Detect which cell encompasses the target text, then output its [x, y] center coordinate. 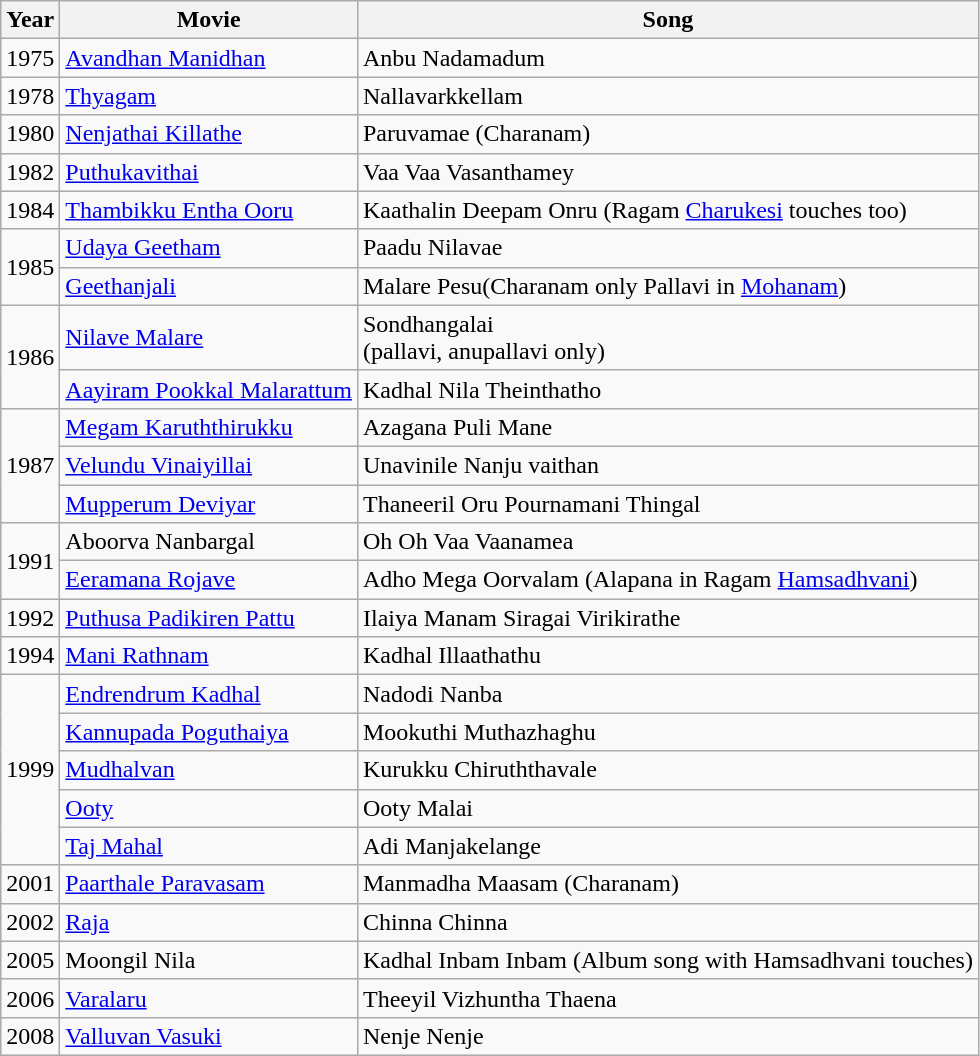
1984 [30, 210]
Nilave Malare [209, 338]
Unavinile Nanju vaithan [668, 465]
1982 [30, 172]
Year [30, 20]
Kadhal Illaathathu [668, 656]
2008 [30, 1036]
Geethanjali [209, 286]
Manmadha Maasam (Charanam) [668, 884]
Moongil Nila [209, 960]
1991 [30, 561]
Nenjathai Killathe [209, 134]
1980 [30, 134]
Aayiram Pookkal Malarattum [209, 389]
Mani Rathnam [209, 656]
Velundu Vinaiyillai [209, 465]
Mudhalvan [209, 770]
Varalaru [209, 998]
Megam Karuththirukku [209, 427]
Vaa Vaa Vasanthamey [668, 172]
Raja [209, 922]
Kaathalin Deepam Onru (Ragam Charukesi touches too) [668, 210]
Puthusa Padikiren Pattu [209, 618]
1978 [30, 96]
Eeramana Rojave [209, 580]
Paruvamae (Charanam) [668, 134]
Aboorva Nanbargal [209, 542]
2001 [30, 884]
Thaneeril Oru Pournamani Thingal [668, 503]
Movie [209, 20]
Paarthale Paravasam [209, 884]
Theeyil Vizhuntha Thaena [668, 998]
1992 [30, 618]
Nenje Nenje [668, 1036]
Ooty [209, 808]
Oh Oh Vaa Vaanamea [668, 542]
1986 [30, 356]
Puthukavithai [209, 172]
Adi Manjakelange [668, 846]
Taj Mahal [209, 846]
Ooty Malai [668, 808]
Azagana Puli Mane [668, 427]
1975 [30, 58]
Sondhangalai(pallavi, anupallavi only) [668, 338]
Kadhal Inbam Inbam (Album song with Hamsadhvani touches) [668, 960]
2002 [30, 922]
Paadu Nilavae [668, 248]
Valluvan Vasuki [209, 1036]
1994 [30, 656]
Mookuthi Muthazhaghu [668, 732]
Mupperum Deviyar [209, 503]
Kadhal Nila Theinthatho [668, 389]
Avandhan Manidhan [209, 58]
2006 [30, 998]
Thambikku Entha Ooru [209, 210]
Kurukku Chiruththavale [668, 770]
Kannupada Poguthaiya [209, 732]
Chinna Chinna [668, 922]
Thyagam [209, 96]
Song [668, 20]
Nadodi Nanba [668, 694]
Adho Mega Oorvalam (Alapana in Ragam Hamsadhvani) [668, 580]
1999 [30, 770]
Anbu Nadamadum [668, 58]
Malare Pesu(Charanam only Pallavi in Mohanam) [668, 286]
2005 [30, 960]
Nallavarkkellam [668, 96]
Endrendrum Kadhal [209, 694]
Ilaiya Manam Siragai Virikirathe [668, 618]
1987 [30, 465]
1985 [30, 267]
Udaya Geetham [209, 248]
